Scan for the cell matching the given text and deliver its [x, y] coordinate at center. 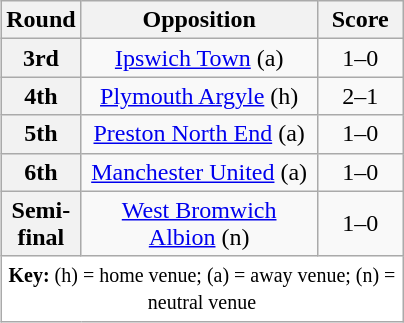
Score [360, 20]
5th [41, 134]
2–1 [360, 96]
6th [41, 172]
Manchester United (a) [199, 172]
Ipswich Town (a) [199, 58]
Round [41, 20]
Key: (h) = home venue; (a) = away venue; (n) = neutral venue [202, 288]
Plymouth Argyle (h) [199, 96]
Preston North End (a) [199, 134]
3rd [41, 58]
4th [41, 96]
Semi-final [41, 224]
West Bromwich Albion (n) [199, 224]
Opposition [199, 20]
